Scan for the cell matching the given text and deliver its (X, Y) coordinate at center. 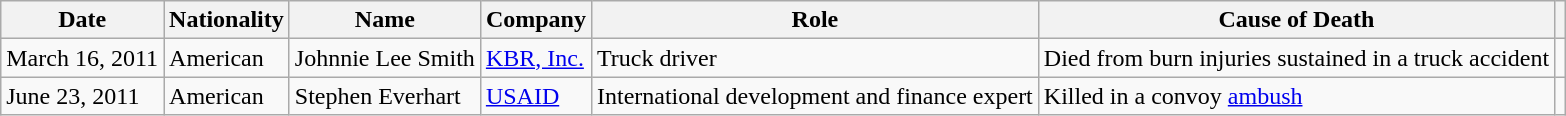
KBR, Inc. (536, 58)
Died from burn injuries sustained in a truck accident (1296, 58)
Cause of Death (1296, 20)
International development and finance expert (814, 96)
Name (384, 20)
Stephen Everhart (384, 96)
Company (536, 20)
Killed in a convoy ambush (1296, 96)
March 16, 2011 (82, 58)
Johnnie Lee Smith (384, 58)
Nationality (227, 20)
Role (814, 20)
Date (82, 20)
June 23, 2011 (82, 96)
Truck driver (814, 58)
USAID (536, 96)
